Find where the given text appears and provide that cell's center as (X, Y) coordinate. 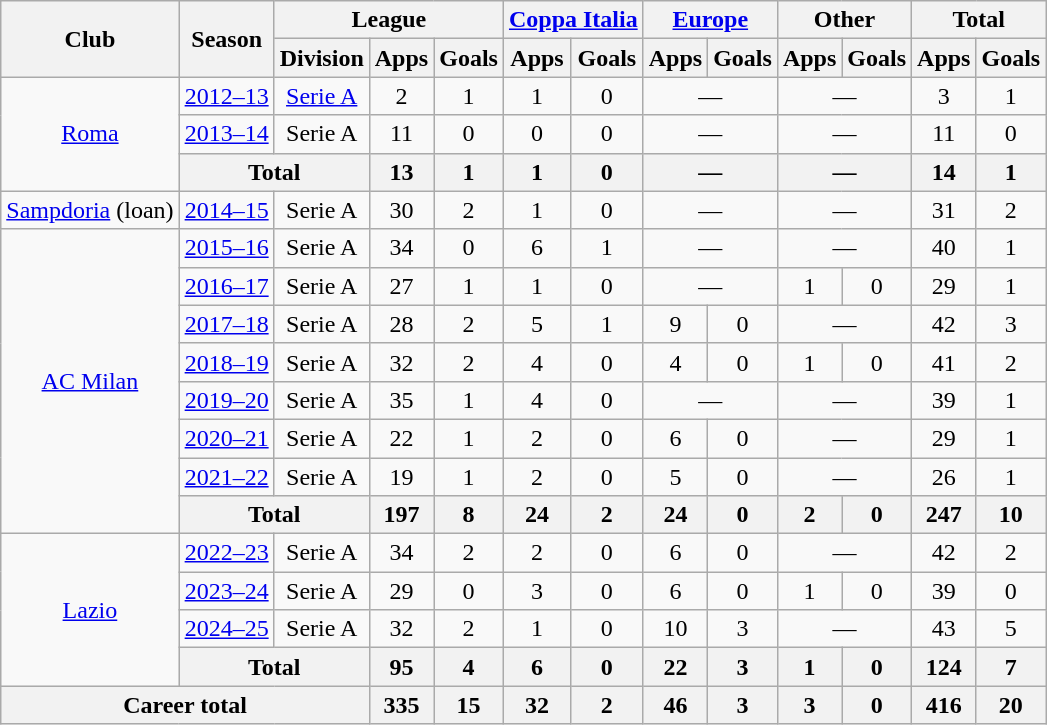
31 (944, 210)
46 (675, 705)
2022–23 (226, 553)
2023–24 (226, 591)
Other (844, 20)
41 (944, 362)
Sampdoria (loan) (90, 210)
2014–15 (226, 210)
26 (944, 477)
43 (944, 629)
95 (401, 667)
Roma (90, 134)
197 (401, 515)
2016–17 (226, 286)
2012–13 (226, 96)
2013–14 (226, 134)
2019–20 (226, 400)
2021–22 (226, 477)
Season (226, 39)
335 (401, 705)
2015–16 (226, 248)
2018–19 (226, 362)
30 (401, 210)
14 (944, 172)
247 (944, 515)
35 (401, 400)
Division (322, 58)
124 (944, 667)
Club (90, 39)
28 (401, 324)
9 (675, 324)
20 (1011, 705)
2024–25 (226, 629)
Europe (710, 20)
Career total (186, 705)
8 (469, 515)
2020–21 (226, 438)
League (388, 20)
13 (401, 172)
7 (1011, 667)
Lazio (90, 610)
Coppa Italia (573, 20)
40 (944, 248)
2017–18 (226, 324)
27 (401, 286)
15 (469, 705)
AC Milan (90, 381)
416 (944, 705)
19 (401, 477)
